Determine the (x, y) coordinate at the center of the cell enclosing the given text.  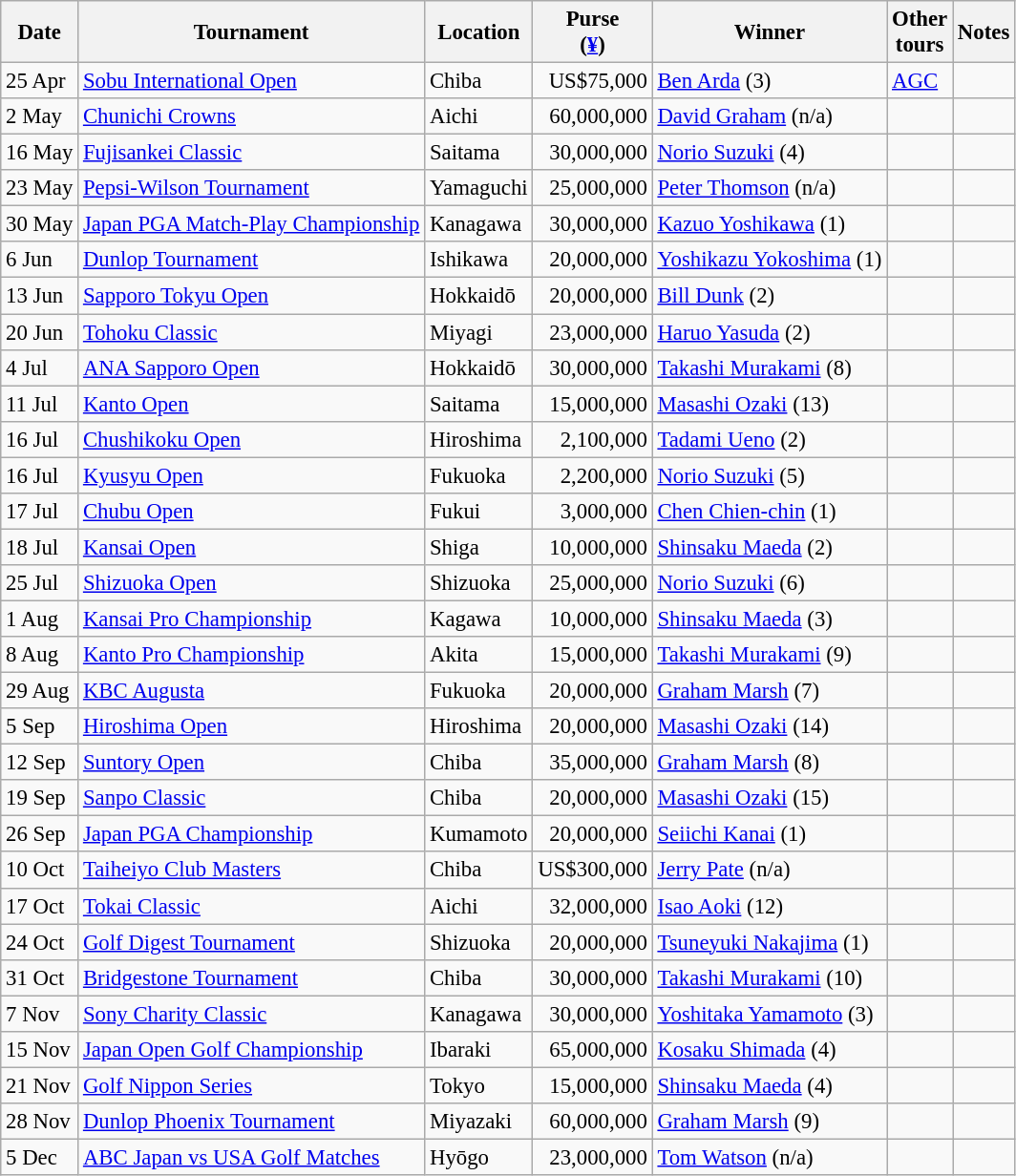
David Graham (n/a) (770, 116)
8 Aug (40, 655)
20 Jun (40, 332)
Yamaguchi (479, 188)
Jerry Pate (n/a) (770, 871)
Purse(¥) (592, 32)
Date (40, 32)
Shiga (479, 547)
Kyusyu Open (252, 475)
5 Dec (40, 1157)
ANA Sapporo Open (252, 367)
29 Aug (40, 691)
Isao Aoki (12) (770, 906)
Japan PGA Championship (252, 834)
Masashi Ozaki (13) (770, 404)
Bill Dunk (2) (770, 296)
11 Jul (40, 404)
Miyazaki (479, 1122)
Takashi Murakami (10) (770, 977)
ABC Japan vs USA Golf Matches (252, 1157)
Takashi Murakami (9) (770, 655)
17 Jul (40, 512)
7 Nov (40, 1014)
Tournament (252, 32)
Taiheiyo Club Masters (252, 871)
US$75,000 (592, 81)
28 Nov (40, 1122)
Golf Nippon Series (252, 1085)
Takashi Murakami (8) (770, 367)
Chunichi Crowns (252, 116)
10 Oct (40, 871)
Kazuo Yoshikawa (1) (770, 224)
Golf Digest Tournament (252, 942)
Tokyo (479, 1085)
Norio Suzuki (4) (770, 153)
Shinsaku Maeda (3) (770, 619)
Miyagi (479, 332)
Kagawa (479, 619)
15 Nov (40, 1050)
32,000,000 (592, 906)
Bridgestone Tournament (252, 977)
Tom Watson (n/a) (770, 1157)
Chubu Open (252, 512)
Fukui (479, 512)
24 Oct (40, 942)
Japan PGA Match-Play Championship (252, 224)
Kansai Open (252, 547)
19 Sep (40, 798)
Hyōgo (479, 1157)
AGC (921, 81)
Pepsi-Wilson Tournament (252, 188)
Kanto Pro Championship (252, 655)
Sanpo Classic (252, 798)
30 May (40, 224)
65,000,000 (592, 1050)
Othertours (921, 32)
18 Jul (40, 547)
Graham Marsh (9) (770, 1122)
Kansai Pro Championship (252, 619)
31 Oct (40, 977)
Sapporo Tokyu Open (252, 296)
Seiichi Kanai (1) (770, 834)
Notes (984, 32)
Norio Suzuki (6) (770, 583)
25 Apr (40, 81)
Tohoku Classic (252, 332)
26 Sep (40, 834)
2,100,000 (592, 439)
12 Sep (40, 763)
Japan Open Golf Championship (252, 1050)
Winner (770, 32)
Suntory Open (252, 763)
6 Jun (40, 261)
2 May (40, 116)
2,200,000 (592, 475)
Kanto Open (252, 404)
25 Jul (40, 583)
Akita (479, 655)
17 Oct (40, 906)
Yoshikazu Yokoshima (1) (770, 261)
Shinsaku Maeda (2) (770, 547)
4 Jul (40, 367)
35,000,000 (592, 763)
US$300,000 (592, 871)
Shinsaku Maeda (4) (770, 1085)
Ben Arda (3) (770, 81)
Fujisankei Classic (252, 153)
Chushikoku Open (252, 439)
KBC Augusta (252, 691)
Tsuneyuki Nakajima (1) (770, 942)
Location (479, 32)
Dunlop Tournament (252, 261)
Masashi Ozaki (14) (770, 726)
Yoshitaka Yamamoto (3) (770, 1014)
3,000,000 (592, 512)
Norio Suzuki (5) (770, 475)
Haruo Yasuda (2) (770, 332)
13 Jun (40, 296)
Masashi Ozaki (15) (770, 798)
Hiroshima Open (252, 726)
21 Nov (40, 1085)
1 Aug (40, 619)
Kumamoto (479, 834)
Graham Marsh (7) (770, 691)
Ishikawa (479, 261)
Sony Charity Classic (252, 1014)
5 Sep (40, 726)
Dunlop Phoenix Tournament (252, 1122)
16 May (40, 153)
Sobu International Open (252, 81)
23 May (40, 188)
Ibaraki (479, 1050)
Kosaku Shimada (4) (770, 1050)
Graham Marsh (8) (770, 763)
Peter Thomson (n/a) (770, 188)
Tokai Classic (252, 906)
Tadami Ueno (2) (770, 439)
Shizuoka Open (252, 583)
Chen Chien-chin (1) (770, 512)
